Extract the [X, Y] coordinate from the center of the cell holding the provided text.  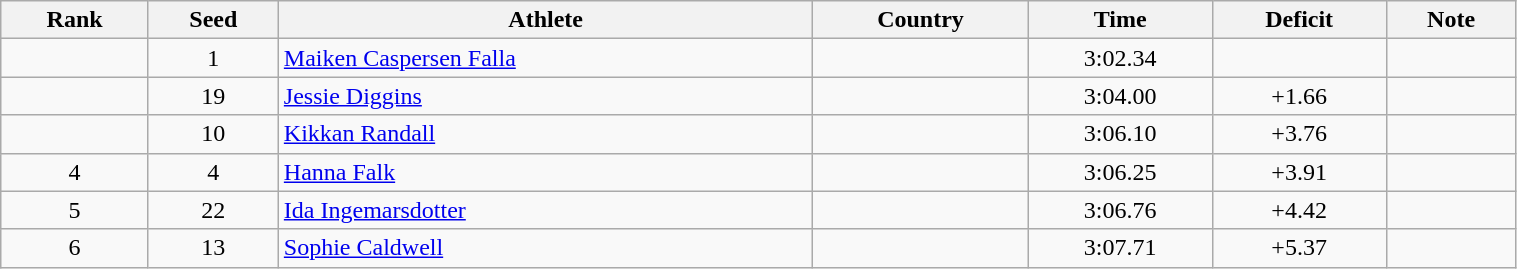
10 [213, 134]
13 [213, 248]
Deficit [1299, 20]
Kikkan Randall [546, 134]
+3.76 [1299, 134]
Maiken Caspersen Falla [546, 58]
Jessie Diggins [546, 96]
3:04.00 [1120, 96]
+1.66 [1299, 96]
Note [1451, 20]
Ida Ingemarsdotter [546, 210]
+5.37 [1299, 248]
5 [75, 210]
Hanna Falk [546, 172]
3:07.71 [1120, 248]
Time [1120, 20]
Rank [75, 20]
+4.42 [1299, 210]
1 [213, 58]
6 [75, 248]
Athlete [546, 20]
Seed [213, 20]
19 [213, 96]
3:06.25 [1120, 172]
+3.91 [1299, 172]
22 [213, 210]
3:02.34 [1120, 58]
Country [920, 20]
3:06.10 [1120, 134]
Sophie Caldwell [546, 248]
3:06.76 [1120, 210]
